Find where the given text appears and provide that cell's center as [X, Y] coordinate. 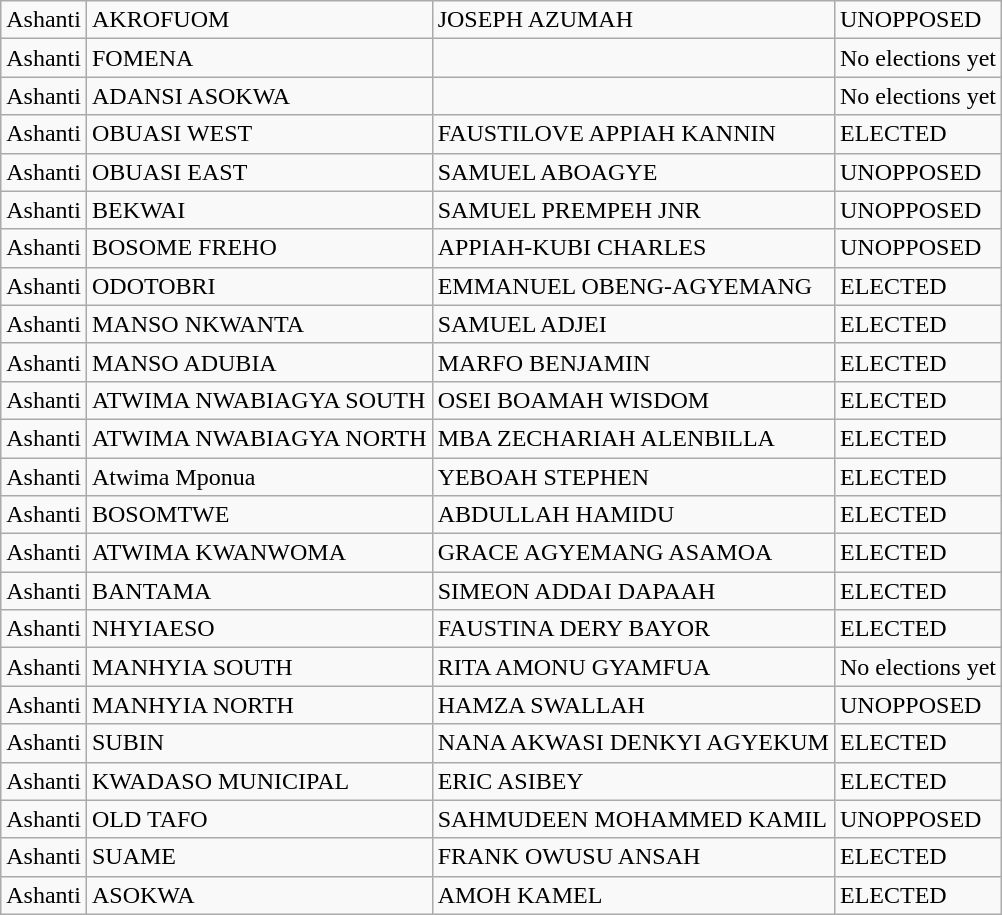
ERIC ASIBEY [633, 781]
MARFO BENJAMIN [633, 362]
OLD TAFO [259, 819]
SUAME [259, 857]
FAUSTINA DERY BAYOR [633, 629]
BOSOMTWE [259, 515]
MANHYIA SOUTH [259, 667]
AMOH KAMEL [633, 895]
BOSOME FREHO [259, 248]
BEKWAI [259, 210]
ODOTOBRI [259, 286]
EMMANUEL OBENG-AGYEMANG [633, 286]
YEBOAH STEPHEN [633, 477]
MBA ZECHARIAH ALENBILLA [633, 438]
SIMEON ADDAI DAPAAH [633, 591]
SAHMUDEEN MOHAMMED KAMIL [633, 819]
SAMUEL PREMPEH JNR [633, 210]
ATWIMA KWANWOMA [259, 553]
NANA AKWASI DENKYI AGYEKUM [633, 743]
APPIAH-KUBI CHARLES [633, 248]
JOSEPH AZUMAH [633, 20]
ABDULLAH HAMIDU [633, 515]
FRANK OWUSU ANSAH [633, 857]
FOMENA [259, 58]
Atwima Mponua [259, 477]
OBUASI WEST [259, 134]
KWADASO MUNICIPAL [259, 781]
ATWIMA NWABIAGYA NORTH [259, 438]
MANSO ADUBIA [259, 362]
FAUSTILOVE APPIAH KANNIN [633, 134]
MANHYIA NORTH [259, 705]
ASOKWA [259, 895]
ATWIMA NWABIAGYA SOUTH [259, 400]
NHYIAESO [259, 629]
RITA AMONU GYAMFUA [633, 667]
GRACE AGYEMANG ASAMOA [633, 553]
SAMUEL ABOAGYE [633, 172]
OSEI BOAMAH WISDOM [633, 400]
AKROFUOM [259, 20]
ADANSI ASOKWA [259, 96]
BANTAMA [259, 591]
SUBIN [259, 743]
HAMZA SWALLAH [633, 705]
MANSO NKWANTA [259, 324]
SAMUEL ADJEI [633, 324]
OBUASI EAST [259, 172]
